Locate the cell with the specified text and output its (X, Y) center coordinate. 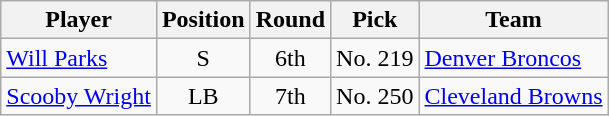
Team (514, 20)
Denver Broncos (514, 58)
7th (290, 96)
6th (290, 58)
Cleveland Browns (514, 96)
Will Parks (79, 58)
S (203, 58)
Position (203, 20)
No. 219 (375, 58)
Pick (375, 20)
Player (79, 20)
No. 250 (375, 96)
Scooby Wright (79, 96)
Round (290, 20)
LB (203, 96)
